Provide the (X, Y) coordinate of the cell's center where the given text is located.  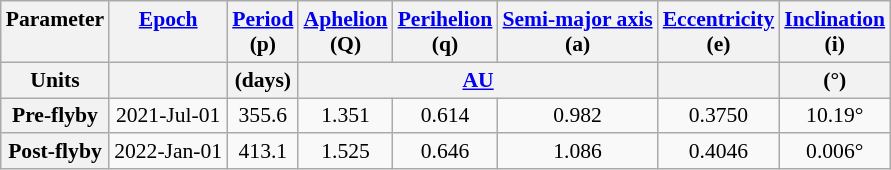
0.4046 (719, 152)
10.19° (834, 116)
Period(p) (262, 32)
0.3750 (719, 116)
Units (55, 80)
0.614 (446, 116)
1.086 (577, 152)
Semi-major axis(a) (577, 32)
2022-Jan-01 (168, 152)
Aphelion(Q) (345, 32)
1.525 (345, 152)
2021-Jul-01 (168, 116)
1.351 (345, 116)
(°) (834, 80)
(days) (262, 80)
0.982 (577, 116)
Eccentricity(e) (719, 32)
Pre-flyby (55, 116)
AU (478, 80)
Parameter (55, 32)
0.006° (834, 152)
Perihelion(q) (446, 32)
0.646 (446, 152)
413.1 (262, 152)
Epoch (168, 32)
355.6 (262, 116)
Post-flyby (55, 152)
Inclination(i) (834, 32)
